Determine the (X, Y) coordinate at the center of the cell enclosing the given text.  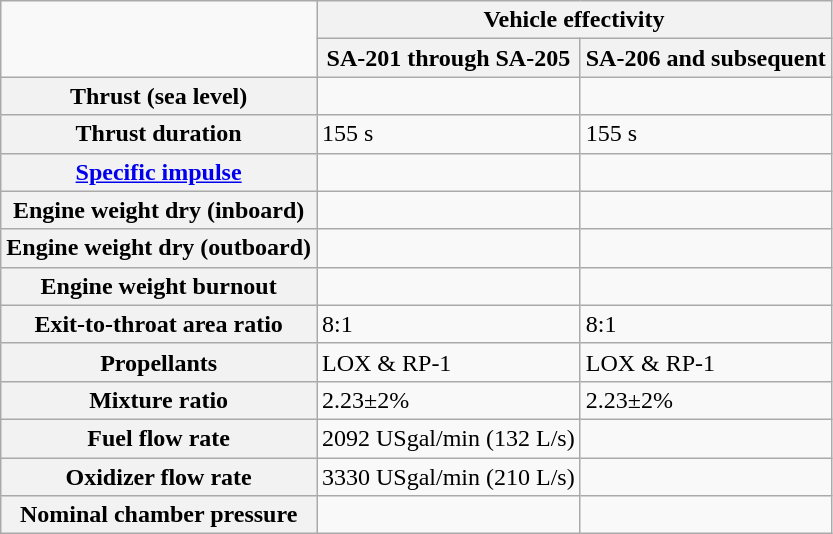
2092 USgal/min (132 L/s) (448, 438)
SA-206 and subsequent (706, 58)
Propellants (159, 362)
Thrust (sea level) (159, 96)
Vehicle effectivity (574, 20)
Oxidizer flow rate (159, 477)
3330 USgal/min (210 L/s) (448, 477)
Mixture ratio (159, 400)
SA-201 through SA-205 (448, 58)
Nominal chamber pressure (159, 515)
Fuel flow rate (159, 438)
Thrust duration (159, 134)
Engine weight burnout (159, 286)
Engine weight dry (outboard) (159, 248)
Exit-to-throat area ratio (159, 324)
Specific impulse (159, 172)
Engine weight dry (inboard) (159, 210)
